Find where the given text appears and provide that cell's center as [X, Y] coordinate. 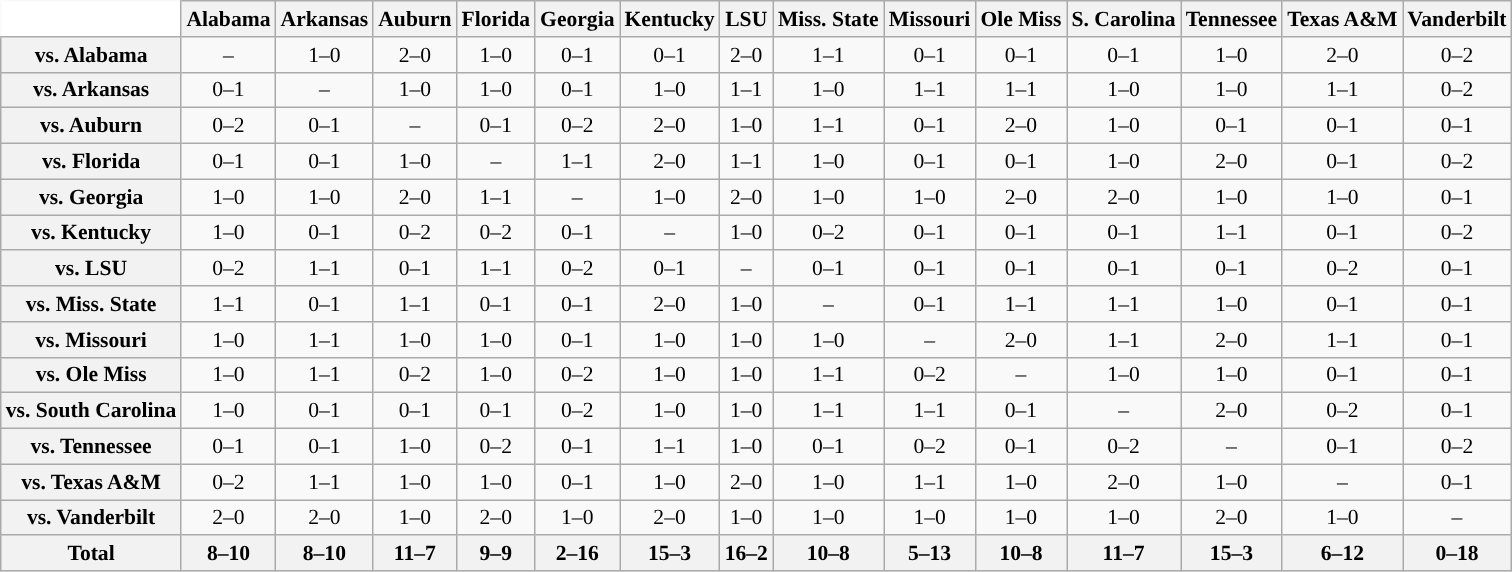
vs. Miss. State [92, 304]
Missouri [930, 19]
2–16 [577, 554]
Georgia [577, 19]
Auburn [414, 19]
6–12 [1342, 554]
vs. Vanderbilt [92, 518]
vs. Kentucky [92, 233]
LSU [746, 19]
vs. Florida [92, 162]
vs. Arkansas [92, 90]
Texas A&M [1342, 19]
vs. South Carolina [92, 411]
vs. Tennessee [92, 447]
vs. Ole Miss [92, 375]
Alabama [228, 19]
vs. Georgia [92, 197]
Total [92, 554]
Vanderbilt [1458, 19]
5–13 [930, 554]
Arkansas [325, 19]
Ole Miss [1020, 19]
vs. Missouri [92, 340]
S. Carolina [1123, 19]
Tennessee [1232, 19]
Miss. State [828, 19]
vs. Texas A&M [92, 482]
9–9 [496, 554]
vs. LSU [92, 269]
Kentucky [670, 19]
Florida [496, 19]
vs. Auburn [92, 126]
vs. Alabama [92, 55]
16–2 [746, 554]
0–18 [1458, 554]
